Output the [x, y] coordinate of the center of the cell containing the given text.  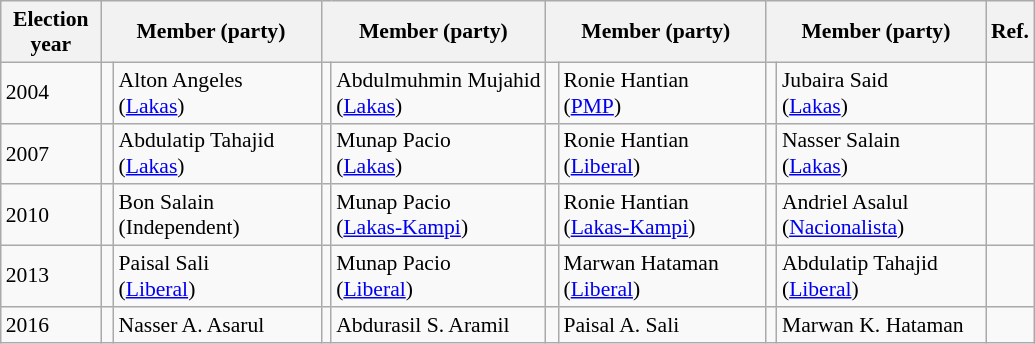
Nasser A. Asarul [218, 325]
Jubaira Said(Lakas) [882, 92]
2010 [51, 216]
Bon Salain(Independent) [218, 216]
Ronie Hantian(PMP) [662, 92]
Paisal A. Sali [662, 325]
Munap Pacio(Liberal) [438, 276]
Abdulatip Tahajid(Liberal) [882, 276]
Abdurasil S. Aramil [438, 325]
Munap Pacio(Lakas-Kampi) [438, 216]
2007 [51, 154]
Alton Angeles(Lakas) [218, 92]
Andriel Asalul(Nacionalista) [882, 216]
2016 [51, 325]
Abdulmuhmin Mujahid(Lakas) [438, 92]
Nasser Salain(Lakas) [882, 154]
Abdulatip Tahajid(Lakas) [218, 154]
Munap Pacio(Lakas) [438, 154]
Paisal Sali(Liberal) [218, 276]
Marwan K. Hataman [882, 325]
Electionyear [51, 32]
2004 [51, 92]
2013 [51, 276]
Ref. [1010, 32]
Ronie Hantian(Liberal) [662, 154]
Marwan Hataman(Liberal) [662, 276]
Ronie Hantian(Lakas-Kampi) [662, 216]
